Provide the [X, Y] coordinate of the cell's center where the given text is located.  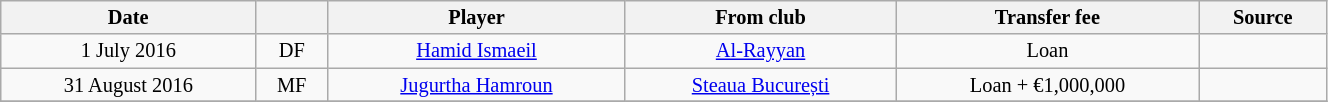
Steaua București [760, 85]
Hamid Ismaeil [477, 51]
From club [760, 17]
Jugurtha Hamroun [477, 85]
Player [477, 17]
Loan + €1,000,000 [1048, 85]
Source [1262, 17]
DF [292, 51]
1 July 2016 [128, 51]
31 August 2016 [128, 85]
Date [128, 17]
Al-Rayyan [760, 51]
Transfer fee [1048, 17]
MF [292, 85]
Loan [1048, 51]
